Locate the cell with the specified text and output its (x, y) center coordinate. 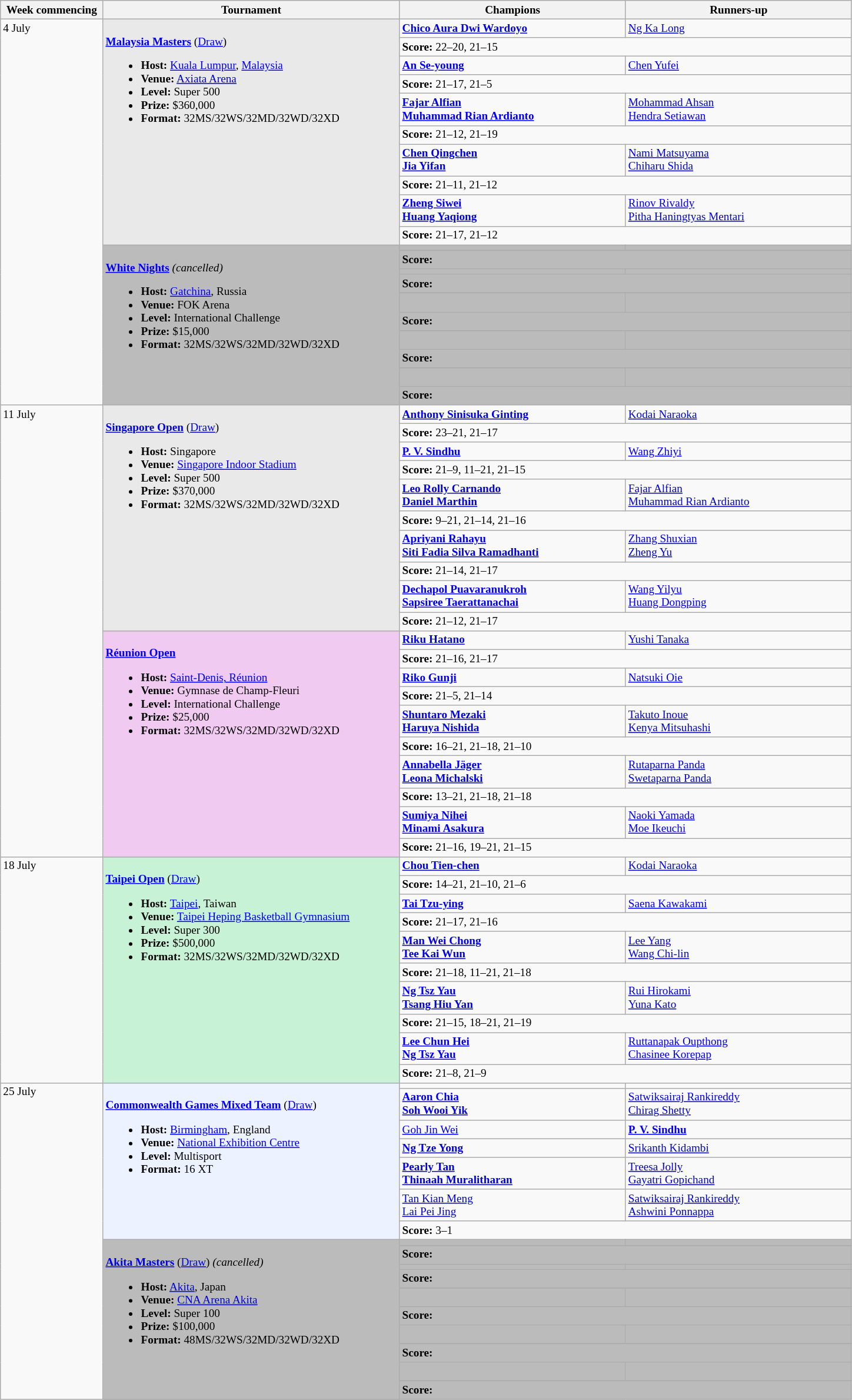
Zheng Siwei Huang Yaqiong (512, 210)
Rutaparna Panda Swetaparna Panda (738, 772)
Lee Yang Wang Chi-lin (738, 947)
Score: 21–9, 11–21, 21–15 (625, 470)
Lee Chun Hei Ng Tsz Yau (512, 1048)
Ng Tsz Yau Tsang Hiu Yan (512, 998)
Réunion OpenHost: Saint-Denis, RéunionVenue: Gymnase de Champ-FleuriLevel: International ChallengePrize: $25,000Format: 32MS/32WS/32MD/32WD/32XD (251, 744)
Ng Ka Long (738, 28)
Apriyani Rahayu Siti Fadia Silva Ramadhanti (512, 546)
Score: 21–18, 11–21, 21–18 (625, 973)
White Nights (cancelled)Host: Gatchina, RussiaVenue: FOK ArenaLevel: International ChallengePrize: $15,000Format: 32MS/32WS/32MD/32WD/32XD (251, 325)
11 July (52, 631)
Score: 21–17, 21–5 (625, 84)
Yushi Tanaka (738, 640)
Score: 21–12, 21–19 (625, 135)
Taipei Open (Draw)Host: Taipei, TaiwanVenue: Taipei Heping Basketball GymnasiumLevel: Super 300Prize: $500,000Format: 32MS/32WS/32MD/32WD/32XD (251, 970)
Malaysia Masters (Draw)Host: Kuala Lumpur, MalaysiaVenue: Axiata ArenaLevel: Super 500Prize: $360,000Format: 32MS/32WS/32MD/32WD/32XD (251, 132)
Score: 21–14, 21–17 (625, 571)
Week commencing (52, 10)
Score: 22–20, 21–15 (625, 47)
Treesa JollyGayatri Gopichand (738, 1173)
Srikanth Kidambi (738, 1148)
Akita Masters (Draw) (cancelled)Host: Akita, JapanVenue: CNA Arena AkitaLevel: Super 100Prize: $100,000Format: 48MS/32WS/32MD/32WD/32XD (251, 1320)
Rinov Rivaldy Pitha Haningtyas Mentari (738, 210)
Riko Gunji (512, 678)
25 July (52, 1241)
Natsuki Oie (738, 678)
Commonwealth Games Mixed Team (Draw)Host: Birmingham, EnglandVenue: National Exhibition CentreLevel: MultisportFormat: 16 XT (251, 1161)
Score: 21–17, 21–12 (625, 235)
An Se-young (512, 65)
Score: 21–8, 21–9 (625, 1074)
Chou Tien-chen (512, 866)
Singapore Open (Draw)Host: SingaporeVenue: Singapore Indoor StadiumLevel: Super 500Prize: $370,000Format: 32MS/32WS/32MD/32WD/32XD (251, 518)
4 July (52, 212)
Zhang Shuxian Zheng Yu (738, 546)
Score: 16–21, 21–18, 21–10 (625, 747)
Score: 23–21, 21–17 (625, 433)
Tournament (251, 10)
Anthony Sinisuka Ginting (512, 414)
Score: 21–11, 21–12 (625, 185)
Riku Hatano (512, 640)
Tai Tzu-ying (512, 904)
Ng Tze Yong (512, 1148)
Goh Jin Wei (512, 1129)
Nami Matsuyama Chiharu Shida (738, 160)
Dechapol Puavaranukroh Sapsiree Taerattanachai (512, 596)
Champions (512, 10)
Score: 21–5, 21–14 (625, 696)
Score: 13–21, 21–18, 21–18 (625, 797)
Annabella Jäger Leona Michalski (512, 772)
Score: 21–17, 21–16 (625, 922)
Rui Hirokami Yuna Kato (738, 998)
Tan Kian MengLai Pei Jing (512, 1205)
Score: 21–16, 21–17 (625, 659)
Wang Zhiyi (738, 452)
Pearly TanThinaah Muralitharan (512, 1173)
Aaron ChiaSoh Wooi Yik (512, 1104)
Score: 21–12, 21–17 (625, 622)
Chen Qingchen Jia Yifan (512, 160)
Score: 21–16, 19–21, 21–15 (625, 848)
Wang Yilyu Huang Dongping (738, 596)
Score: 14–21, 21–10, 21–6 (625, 885)
Satwiksairaj RankireddyAshwini Ponnappa (738, 1205)
Man Wei Chong Tee Kai Wun (512, 947)
18 July (52, 970)
Score: 9–21, 21–14, 21–16 (625, 520)
Chen Yufei (738, 65)
Runners-up (738, 10)
Leo Rolly Carnando Daniel Marthin (512, 495)
Score: 3–1 (625, 1230)
Score: 21–15, 18–21, 21–19 (625, 1023)
Takuto Inoue Kenya Mitsuhashi (738, 721)
Sumiya Nihei Minami Asakura (512, 822)
Saena Kawakami (738, 904)
Shuntaro Mezaki Haruya Nishida (512, 721)
Chico Aura Dwi Wardoyo (512, 28)
Mohammad Ahsan Hendra Setiawan (738, 110)
Satwiksairaj RankireddyChirag Shetty (738, 1104)
Ruttanapak Oupthong Chasinee Korepap (738, 1048)
Naoki Yamada Moe Ikeuchi (738, 822)
